Return (X, Y) of the center of cell containing provided text 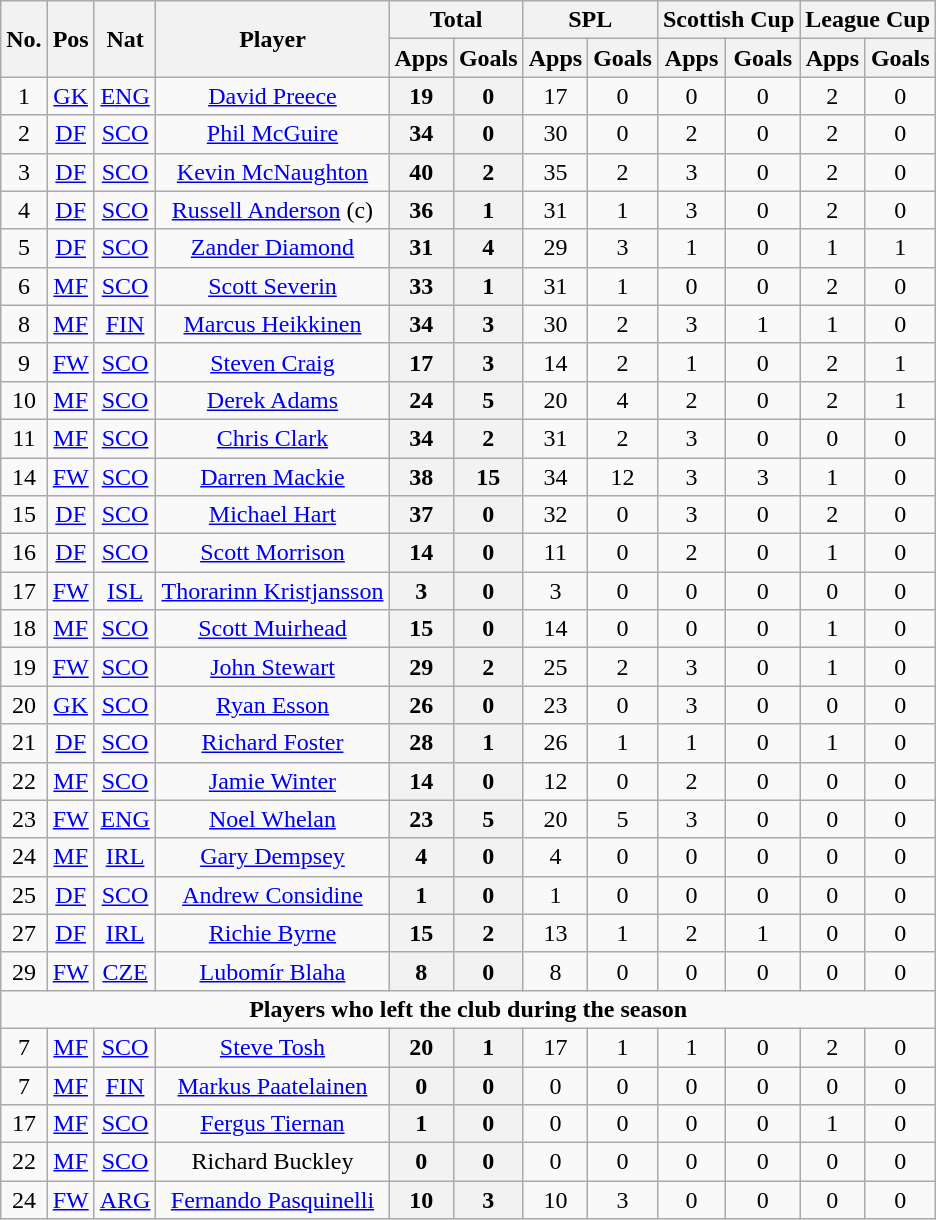
Pos (70, 39)
Players who left the club during the season (468, 1009)
Marcus Heikkinen (272, 324)
Chris Clark (272, 438)
Steve Tosh (272, 1047)
35 (555, 172)
38 (421, 477)
Michael Hart (272, 515)
Fergus Tiernan (272, 1124)
Noel Whelan (272, 819)
League Cup (868, 20)
SPL (590, 20)
Phil McGuire (272, 134)
36 (421, 210)
27 (24, 933)
Russell Anderson (c) (272, 210)
Scottish Cup (728, 20)
ISL (125, 591)
David Preece (272, 96)
Fernando Pasquinelli (272, 1200)
Andrew Considine (272, 895)
Nat (125, 39)
John Stewart (272, 667)
Richard Buckley (272, 1162)
Ryan Esson (272, 705)
Jamie Winter (272, 781)
40 (421, 172)
Total (456, 20)
Kevin McNaughton (272, 172)
Zander Diamond (272, 248)
Richard Foster (272, 743)
CZE (125, 971)
Markus Paatelainen (272, 1085)
32 (555, 515)
Steven Craig (272, 362)
Thorarinn Kristjansson (272, 591)
Lubomír Blaha (272, 971)
Scott Muirhead (272, 629)
9 (24, 362)
6 (24, 286)
Scott Severin (272, 286)
Gary Dempsey (272, 857)
Richie Byrne (272, 933)
ARG (125, 1200)
21 (24, 743)
Scott Morrison (272, 553)
18 (24, 629)
33 (421, 286)
28 (421, 743)
37 (421, 515)
Derek Adams (272, 400)
No. (24, 39)
Player (272, 39)
13 (555, 933)
16 (24, 553)
Darren Mackie (272, 477)
